Detect which cell encompasses the target text, then output its (x, y) center coordinate. 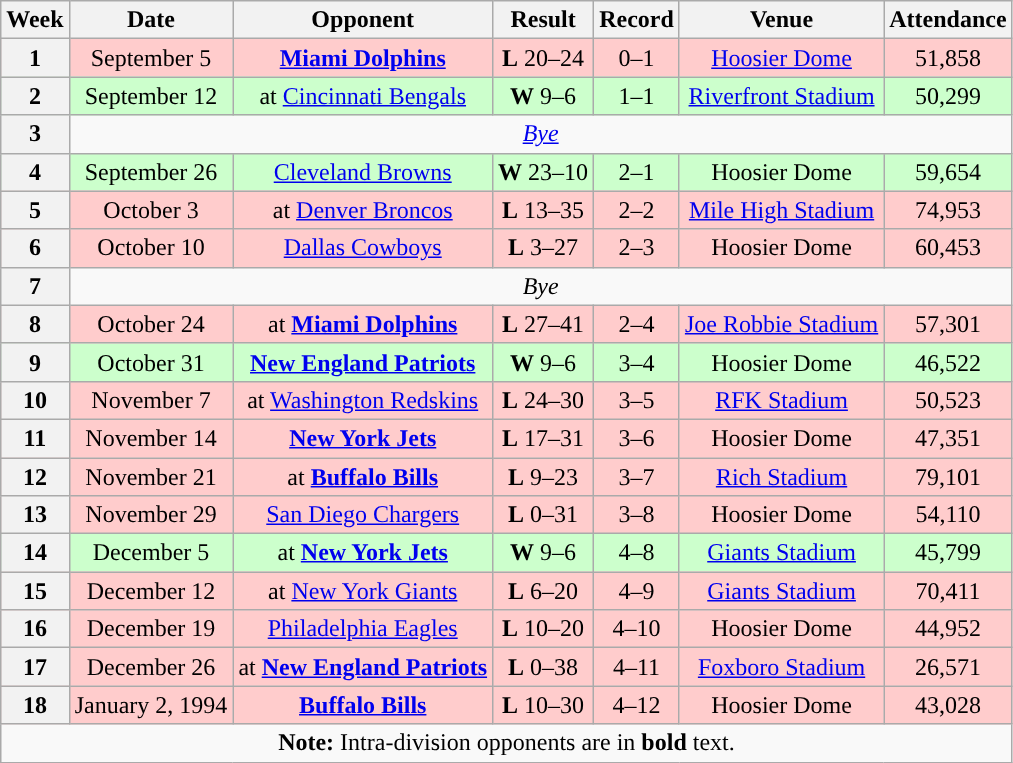
Record (637, 20)
October 31 (151, 362)
L 0–38 (544, 667)
October 24 (151, 324)
11 (35, 438)
44,952 (948, 629)
at New England Patriots (363, 667)
3–7 (637, 477)
74,953 (948, 210)
at Buffalo Bills (363, 477)
13 (35, 515)
2–4 (637, 324)
L 10–20 (544, 629)
at Denver Broncos (363, 210)
9 (35, 362)
Cleveland Browns (363, 172)
L 9–23 (544, 477)
San Diego Chargers (363, 515)
Venue (781, 20)
16 (35, 629)
8 (35, 324)
1–1 (637, 96)
Mile High Stadium (781, 210)
L 24–30 (544, 400)
L 3–27 (544, 248)
Rich Stadium (781, 477)
Riverfront Stadium (781, 96)
7 (35, 286)
Philadelphia Eagles (363, 629)
12 (35, 477)
6 (35, 248)
Result (544, 20)
December 26 (151, 667)
L 0–31 (544, 515)
RFK Stadium (781, 400)
43,028 (948, 705)
3–6 (637, 438)
2–3 (637, 248)
January 2, 1994 (151, 705)
December 12 (151, 591)
57,301 (948, 324)
L 27–41 (544, 324)
4 (35, 172)
December 19 (151, 629)
September 5 (151, 58)
New England Patriots (363, 362)
September 26 (151, 172)
L 6–20 (544, 591)
Buffalo Bills (363, 705)
45,799 (948, 553)
at New York Giants (363, 591)
46,522 (948, 362)
15 (35, 591)
Opponent (363, 20)
Attendance (948, 20)
W 23–10 (544, 172)
70,411 (948, 591)
at Miami Dolphins (363, 324)
50,523 (948, 400)
November 7 (151, 400)
59,654 (948, 172)
Miami Dolphins (363, 58)
60,453 (948, 248)
10 (35, 400)
4–11 (637, 667)
2 (35, 96)
3 (35, 134)
79,101 (948, 477)
November 14 (151, 438)
L 13–35 (544, 210)
4–9 (637, 591)
November 21 (151, 477)
New York Jets (363, 438)
3–4 (637, 362)
14 (35, 553)
at New York Jets (363, 553)
4–8 (637, 553)
Week (35, 20)
October 3 (151, 210)
4–10 (637, 629)
Foxboro Stadium (781, 667)
2–1 (637, 172)
Dallas Cowboys (363, 248)
5 (35, 210)
Joe Robbie Stadium (781, 324)
at Cincinnati Bengals (363, 96)
0–1 (637, 58)
L 17–31 (544, 438)
3–5 (637, 400)
December 5 (151, 553)
October 10 (151, 248)
at Washington Redskins (363, 400)
November 29 (151, 515)
Note: Intra-division opponents are in bold text. (506, 743)
2–2 (637, 210)
17 (35, 667)
3–8 (637, 515)
Date (151, 20)
51,858 (948, 58)
1 (35, 58)
L 20–24 (544, 58)
18 (35, 705)
L 10–30 (544, 705)
50,299 (948, 96)
54,110 (948, 515)
47,351 (948, 438)
4–12 (637, 705)
26,571 (948, 667)
September 12 (151, 96)
